Provide the [x, y] coordinate of the cell's center where the given text is located.  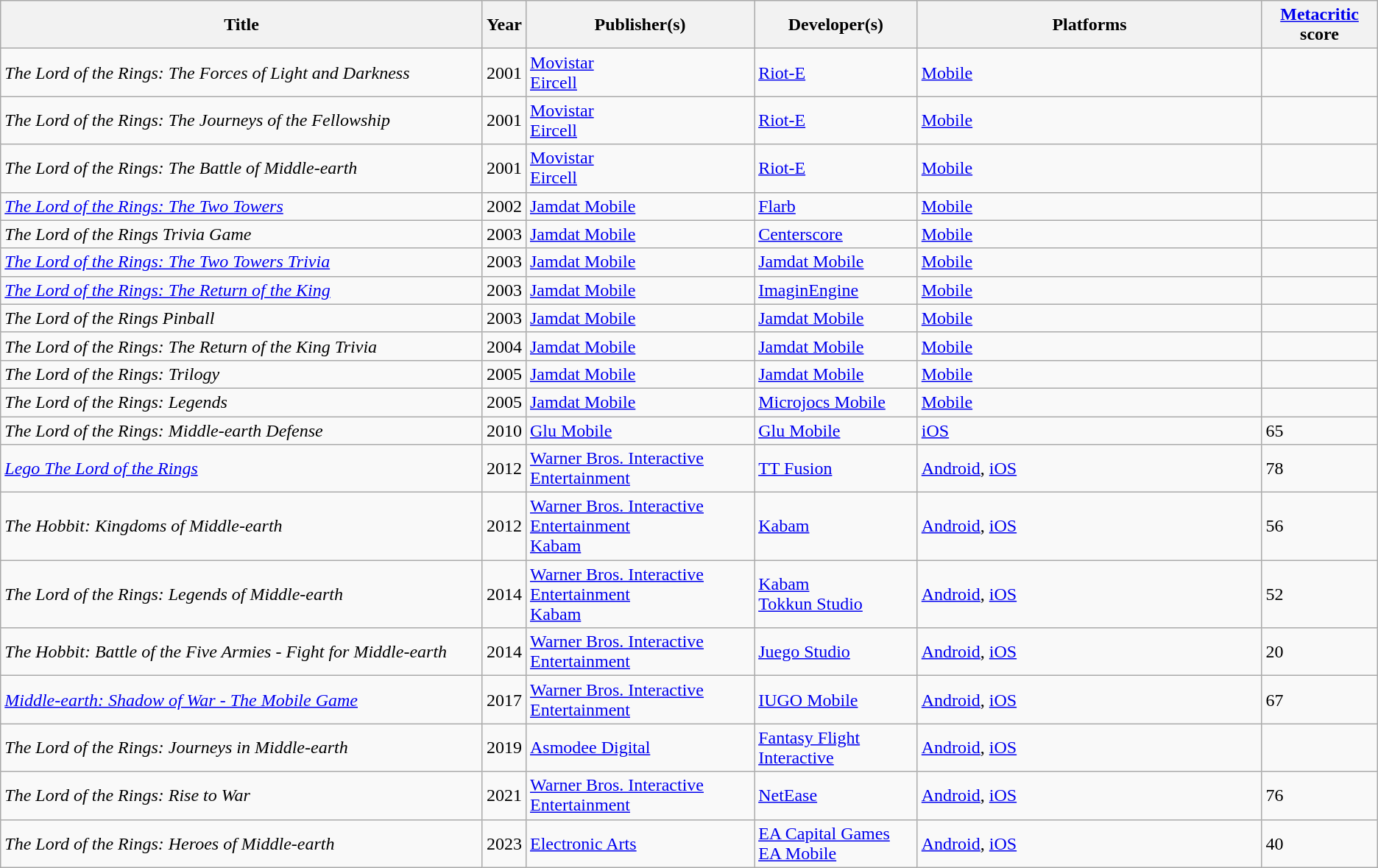
2023 [504, 844]
20 [1319, 652]
76 [1319, 795]
78 [1319, 468]
The Lord of the Rings: Middle-earth Defense [241, 431]
The Lord of the Rings: Rise to War [241, 795]
IUGO Mobile [836, 699]
TT Fusion [836, 468]
Centerscore [836, 234]
KabamTokkun Studio [836, 594]
2010 [504, 431]
ImaginEngine [836, 290]
Publisher(s) [640, 25]
52 [1319, 594]
The Lord of the Rings: The Return of the King [241, 290]
Flarb [836, 206]
The Hobbit: Battle of the Five Armies - Fight for Middle-earth [241, 652]
56 [1319, 526]
2002 [504, 206]
The Lord of the Rings: The Return of the King Trivia [241, 346]
2021 [504, 795]
67 [1319, 699]
Middle-earth: Shadow of War - The Mobile Game [241, 699]
Kabam [836, 526]
Fantasy Flight Interactive [836, 748]
The Lord of the Rings: Heroes of Middle-earth [241, 844]
NetEase [836, 795]
The Hobbit: Kingdoms of Middle-earth [241, 526]
Juego Studio [836, 652]
Asmodee Digital [640, 748]
iOS [1089, 431]
Platforms [1089, 25]
Year [504, 25]
2017 [504, 699]
The Lord of the Rings: The Journeys of the Fellowship [241, 121]
EA Capital GamesEA Mobile [836, 844]
Lego The Lord of the Rings [241, 468]
The Lord of the Rings: Legends of Middle-earth [241, 594]
Microjocs Mobile [836, 402]
Metacritic score [1319, 25]
The Lord of the Rings: Legends [241, 402]
2019 [504, 748]
The Lord of the Rings: The Battle of Middle-earth [241, 168]
The Lord of the Rings: Journeys in Middle-earth [241, 748]
Developer(s) [836, 25]
Title [241, 25]
The Lord of the Rings: Trilogy [241, 374]
40 [1319, 844]
65 [1319, 431]
The Lord of the Rings: The Forces of Light and Darkness [241, 72]
The Lord of the Rings: The Two Towers Trivia [241, 262]
The Lord of the Rings: The Two Towers [241, 206]
Electronic Arts [640, 844]
2004 [504, 346]
The Lord of the Rings Pinball [241, 318]
The Lord of the Rings Trivia Game [241, 234]
